Pinpoint the cell where the given text exists, returning its (X, Y) midpoint coordinate. 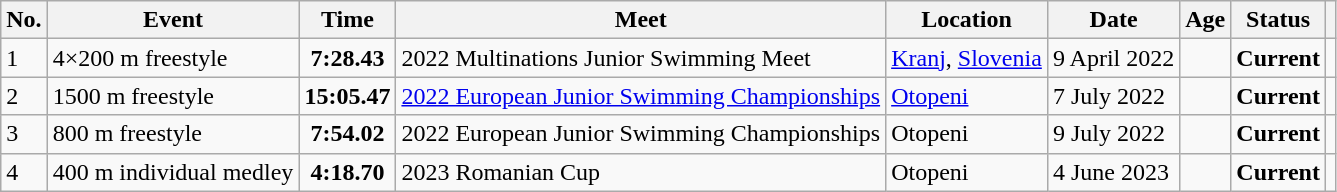
Status (1278, 20)
7:54.02 (348, 134)
2 (24, 96)
2022 Multinations Junior Swimming Meet (641, 58)
4 (24, 172)
Event (173, 20)
7 July 2022 (1113, 96)
4:18.70 (348, 172)
4×200 m freestyle (173, 58)
Time (348, 20)
Meet (641, 20)
Location (967, 20)
Age (1206, 20)
800 m freestyle (173, 134)
3 (24, 134)
1 (24, 58)
4 June 2023 (1113, 172)
7:28.43 (348, 58)
Kranj, Slovenia (967, 58)
400 m individual medley (173, 172)
1500 m freestyle (173, 96)
2023 Romanian Cup (641, 172)
9 April 2022 (1113, 58)
No. (24, 20)
9 July 2022 (1113, 134)
Date (1113, 20)
15:05.47 (348, 96)
